Search for the cell housing the specified text and yield its (x, y) center coordinate. 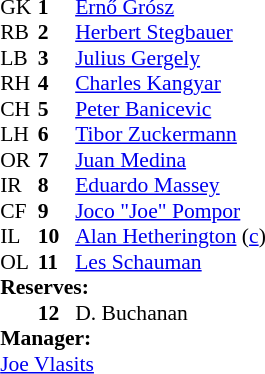
LB (19, 58)
RH (19, 83)
11 (57, 262)
6 (57, 135)
12 (57, 313)
10 (57, 237)
9 (57, 211)
3 (57, 58)
IL (19, 237)
OR (19, 160)
CH (19, 109)
4 (57, 83)
IR (19, 185)
CF (19, 211)
8 (57, 185)
RB (19, 33)
7 (57, 160)
LH (19, 135)
OL (19, 262)
5 (57, 109)
2 (57, 33)
